From the cell containing the given text, extract its center point as [x, y] coordinate. 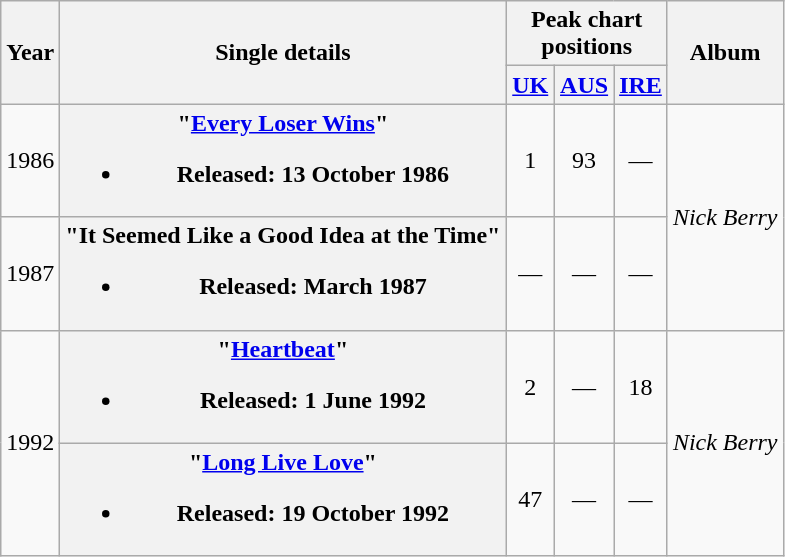
1986 [30, 160]
1987 [30, 274]
1 [530, 160]
Peak chart positions [586, 34]
2 [530, 386]
"Long Live Love"Released: 19 October 1992 [283, 500]
AUS [584, 85]
Single details [283, 52]
IRE [641, 85]
"Every Loser Wins"Released: 13 October 1986 [283, 160]
"Heartbeat"Released: 1 June 1992 [283, 386]
1992 [30, 443]
18 [641, 386]
"It Seemed Like a Good Idea at the Time"Released: March 1987 [283, 274]
UK [530, 85]
93 [584, 160]
Year [30, 52]
47 [530, 500]
Album [725, 52]
